Scan for the cell matching the given text and deliver its [X, Y] coordinate at center. 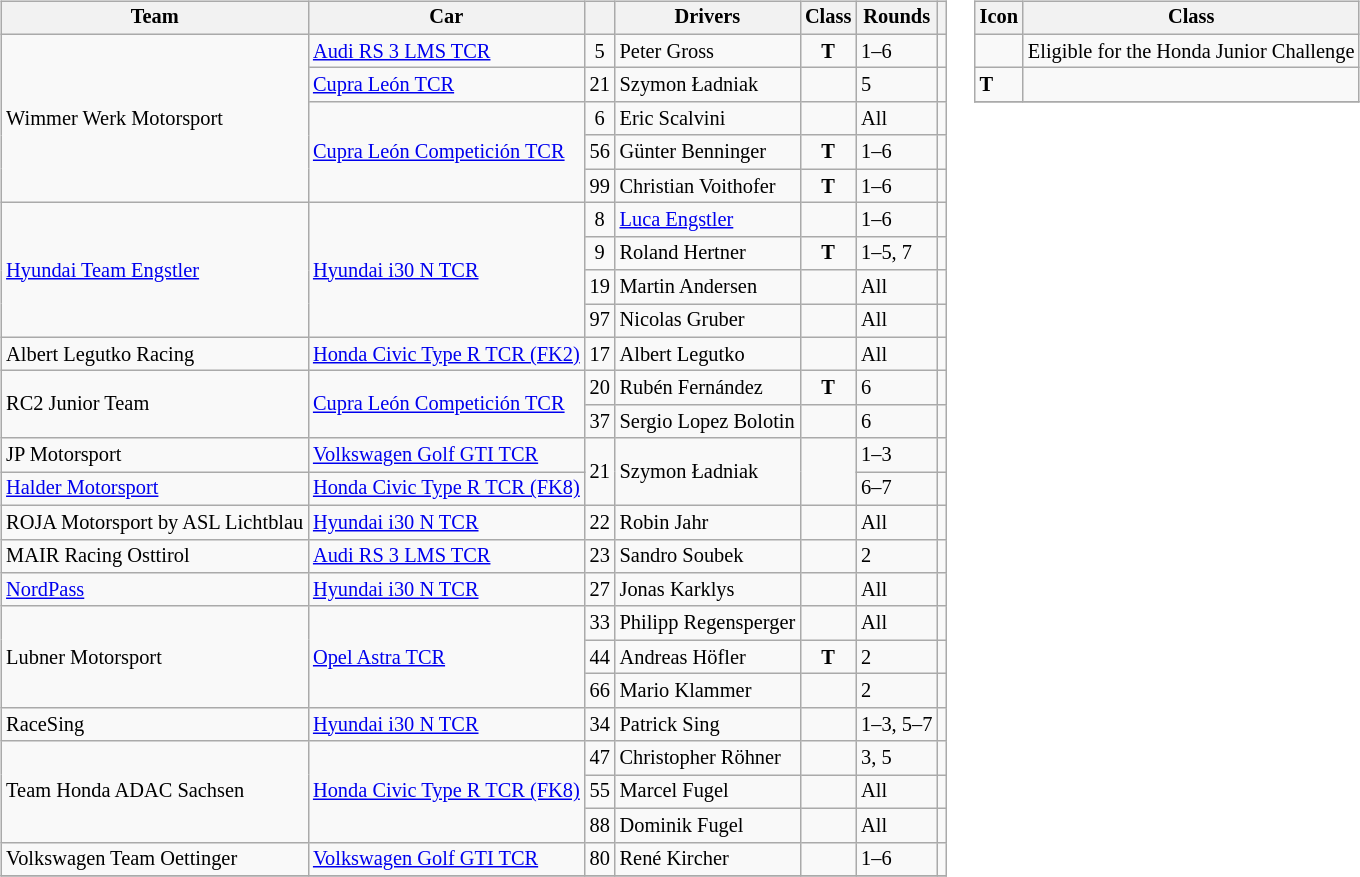
20 [600, 388]
Rubén Fernández [708, 388]
17 [600, 354]
Volkswagen Team Oettinger [154, 859]
Christopher Röhner [708, 758]
Sandro Soubek [708, 556]
RaceSing [154, 724]
Albert Legutko [708, 354]
Dominik Fugel [708, 825]
47 [600, 758]
Opel Astra TCR [446, 656]
19 [600, 287]
Luca Engstler [708, 220]
Team Honda ADAC Sachsen [154, 792]
ROJA Motorsport by ASL Lichtblau [154, 522]
Rounds [896, 18]
9 [600, 253]
JP Motorsport [154, 455]
88 [600, 825]
Robin Jahr [708, 522]
Roland Hertner [708, 253]
NordPass [154, 590]
Patrick Sing [708, 724]
99 [600, 186]
Andreas Höfler [708, 657]
33 [600, 623]
Hyundai Team Engstler [154, 270]
97 [600, 321]
8 [600, 220]
6–7 [896, 489]
Team [154, 18]
Wimmer Werk Motorsport [154, 118]
37 [600, 422]
23 [600, 556]
Albert Legutko Racing [154, 354]
Günter Benninger [708, 152]
Cupra León TCR [446, 85]
1–5, 7 [896, 253]
1–3 [896, 455]
22 [600, 522]
Halder Motorsport [154, 489]
Philipp Regensperger [708, 623]
Car [446, 18]
56 [600, 152]
RC2 Junior Team [154, 404]
27 [600, 590]
3, 5 [896, 758]
Mario Klammer [708, 691]
MAIR Racing Osttirol [154, 556]
66 [600, 691]
44 [600, 657]
Christian Voithofer [708, 186]
80 [600, 859]
34 [600, 724]
Martin Andersen [708, 287]
Icon [999, 18]
Marcel Fugel [708, 792]
Peter Gross [708, 51]
Eligible for the Honda Junior Challenge [1191, 51]
Honda Civic Type R TCR (FK2) [446, 354]
René Kircher [708, 859]
Eric Scalvini [708, 119]
Nicolas Gruber [708, 321]
Drivers [708, 18]
Sergio Lopez Bolotin [708, 422]
Jonas Karklys [708, 590]
Lubner Motorsport [154, 656]
55 [600, 792]
1–3, 5–7 [896, 724]
